Pinpoint the cell where the given text exists, returning its [X, Y] midpoint coordinate. 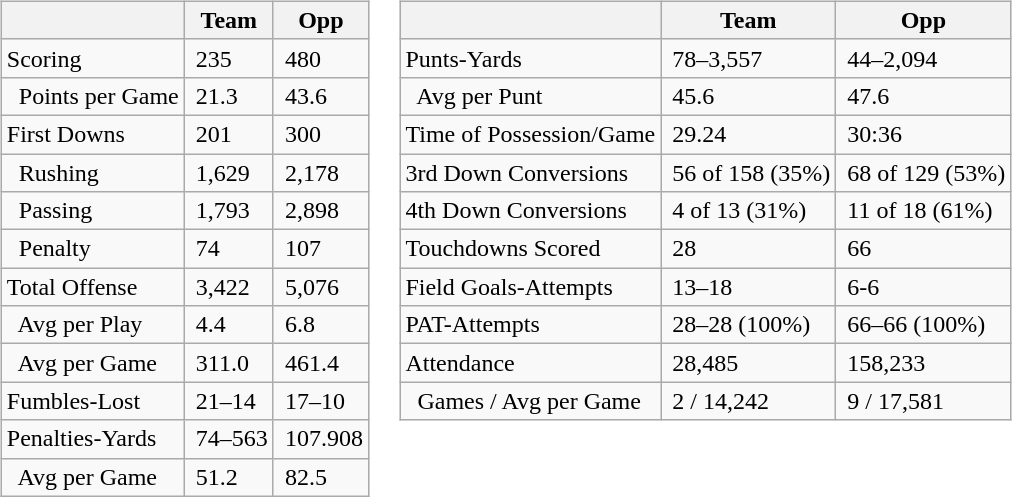
2,898 [320, 211]
21.3 [228, 96]
201 [228, 134]
Rushing [92, 173]
74 [228, 249]
68 of 129 (53%) [924, 173]
461.4 [320, 363]
21–14 [228, 401]
78–3,557 [748, 58]
300 [320, 134]
43.6 [320, 96]
2,178 [320, 173]
66–66 (100%) [924, 325]
Touchdowns Scored [530, 249]
74–563 [228, 439]
311.0 [228, 363]
47.6 [924, 96]
30:36 [924, 134]
Points per Game [92, 96]
82.5 [320, 477]
Total Offense [92, 287]
Avg per Play [92, 325]
Fumbles-Lost [92, 401]
3,422 [228, 287]
Attendance [530, 363]
4.4 [228, 325]
28,485 [748, 363]
Passing [92, 211]
PAT-Attempts [530, 325]
6.8 [320, 325]
5,076 [320, 287]
158,233 [924, 363]
66 [924, 249]
4th Down Conversions [530, 211]
480 [320, 58]
3rd Down Conversions [530, 173]
Games / Avg per Game [530, 401]
Field Goals-Attempts [530, 287]
4 of 13 (31%) [748, 211]
Penalty [92, 249]
13–18 [748, 287]
Punts-Yards [530, 58]
56 of 158 (35%) [748, 173]
29.24 [748, 134]
235 [228, 58]
Scoring [92, 58]
2 / 14,242 [748, 401]
1,629 [228, 173]
6-6 [924, 287]
28–28 (100%) [748, 325]
1,793 [228, 211]
45.6 [748, 96]
Penalties-Yards [92, 439]
9 / 17,581 [924, 401]
Time of Possession/Game [530, 134]
51.2 [228, 477]
Avg per Punt [530, 96]
11 of 18 (61%) [924, 211]
44–2,094 [924, 58]
First Downs [92, 134]
107 [320, 249]
17–10 [320, 401]
107.908 [320, 439]
28 [748, 249]
